Scan for the cell matching the given text and deliver its [X, Y] coordinate at center. 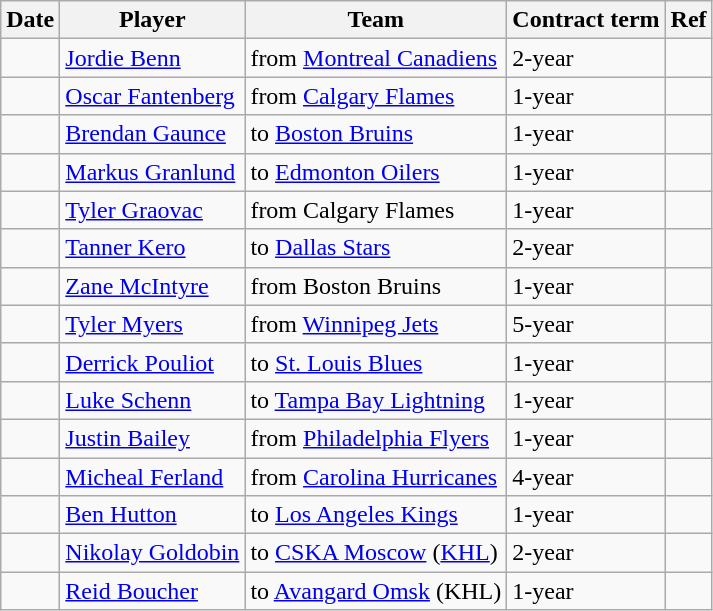
5-year [586, 324]
to St. Louis Blues [376, 362]
Tyler Graovac [152, 210]
Tanner Kero [152, 248]
from Carolina Hurricanes [376, 477]
Zane McIntyre [152, 286]
to Edmonton Oilers [376, 172]
Nikolay Goldobin [152, 553]
to Los Angeles Kings [376, 515]
to Boston Bruins [376, 134]
to Avangard Omsk (KHL) [376, 591]
Micheal Ferland [152, 477]
to Tampa Bay Lightning [376, 400]
to CSKA Moscow (KHL) [376, 553]
Team [376, 20]
from Philadelphia Flyers [376, 438]
Ben Hutton [152, 515]
Justin Bailey [152, 438]
from Montreal Canadiens [376, 58]
Reid Boucher [152, 591]
Derrick Pouliot [152, 362]
Player [152, 20]
Markus Granlund [152, 172]
Contract term [586, 20]
from Boston Bruins [376, 286]
Ref [688, 20]
Tyler Myers [152, 324]
to Dallas Stars [376, 248]
Brendan Gaunce [152, 134]
4-year [586, 477]
Oscar Fantenberg [152, 96]
Date [30, 20]
Luke Schenn [152, 400]
from Winnipeg Jets [376, 324]
Jordie Benn [152, 58]
